Output the (x, y) coordinate of the center of the cell containing the given text.  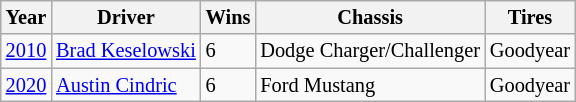
2010 (26, 51)
Dodge Charger/Challenger (370, 51)
Year (26, 17)
2020 (26, 85)
Wins (228, 17)
Ford Mustang (370, 85)
Driver (126, 17)
Chassis (370, 17)
Brad Keselowski (126, 51)
Austin Cindric (126, 85)
Tires (530, 17)
